Extract the [X, Y] coordinate from the center of the cell holding the provided text.  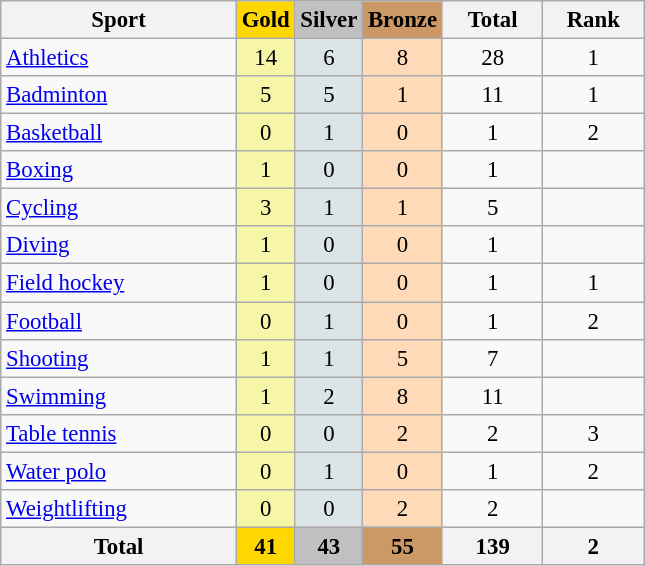
Football [119, 321]
6 [329, 58]
Gold [266, 20]
14 [266, 58]
Boxing [119, 170]
Diving [119, 245]
Athletics [119, 58]
139 [492, 546]
41 [266, 546]
Bronze [403, 20]
Badminton [119, 95]
43 [329, 546]
55 [403, 546]
Basketball [119, 133]
Sport [119, 20]
Weightlifting [119, 509]
Table tennis [119, 433]
Cycling [119, 208]
Shooting [119, 358]
7 [492, 358]
Swimming [119, 396]
Silver [329, 20]
Water polo [119, 471]
28 [492, 58]
Field hockey [119, 283]
Rank [594, 20]
